Identify which cell holds the provided text, then report its (X, Y) central coordinate. 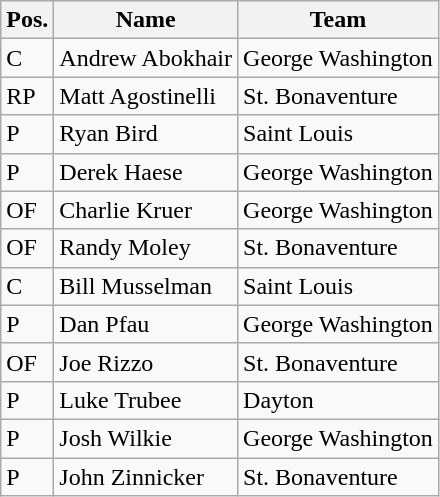
Josh Wilkie (146, 438)
Ryan Bird (146, 134)
Dayton (338, 400)
Team (338, 20)
Randy Moley (146, 248)
Pos. (28, 20)
RP (28, 96)
Andrew Abokhair (146, 58)
Name (146, 20)
Luke Trubee (146, 400)
Derek Haese (146, 172)
Bill Musselman (146, 286)
Joe Rizzo (146, 362)
Matt Agostinelli (146, 96)
Dan Pfau (146, 324)
John Zinnicker (146, 477)
Charlie Kruer (146, 210)
